From the cell containing the given text, extract its center point as [X, Y] coordinate. 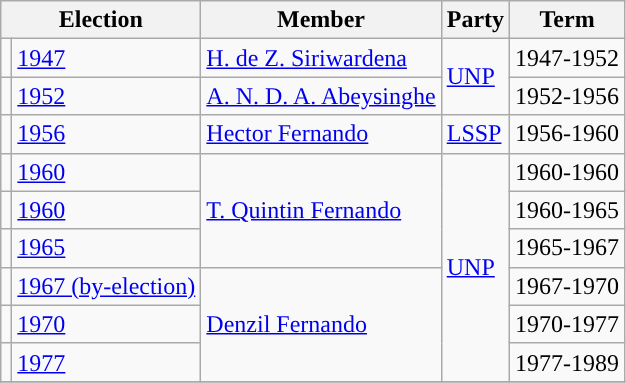
Hector Fernando [321, 134]
1956-1960 [568, 134]
Member [321, 20]
1965-1967 [568, 248]
H. de Z. Siriwardena [321, 58]
Denzil Fernando [321, 324]
1967-1970 [568, 286]
LSSP [475, 134]
1947 [106, 58]
1960-1960 [568, 172]
1967 (by-election) [106, 286]
1977-1989 [568, 362]
A. N. D. A. Abeysinghe [321, 96]
1952 [106, 96]
Election [101, 20]
Term [568, 20]
1956 [106, 134]
Party [475, 20]
1977 [106, 362]
1947-1952 [568, 58]
1965 [106, 248]
1952-1956 [568, 96]
T. Quintin Fernando [321, 210]
1970 [106, 324]
1960-1965 [568, 210]
1970-1977 [568, 324]
